Find where the given text appears and provide that cell's center as [X, Y] coordinate. 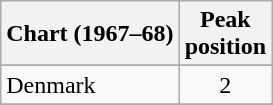
Denmark [90, 85]
2 [225, 85]
Chart (1967–68) [90, 34]
Peakposition [225, 34]
